For the text-containing cell, return its midpoint in [X, Y] coordinate format. 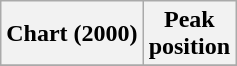
Peak position [189, 34]
Chart (2000) [72, 34]
